Capture the cell that displays the provided text and extract its (X, Y) central coordinate. 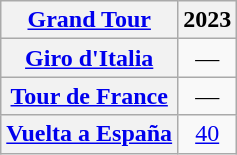
Grand Tour (90, 20)
Vuelta a España (90, 134)
40 (208, 134)
2023 (208, 20)
Giro d'Italia (90, 58)
Tour de France (90, 96)
